Return (x, y) of the center of cell containing provided text 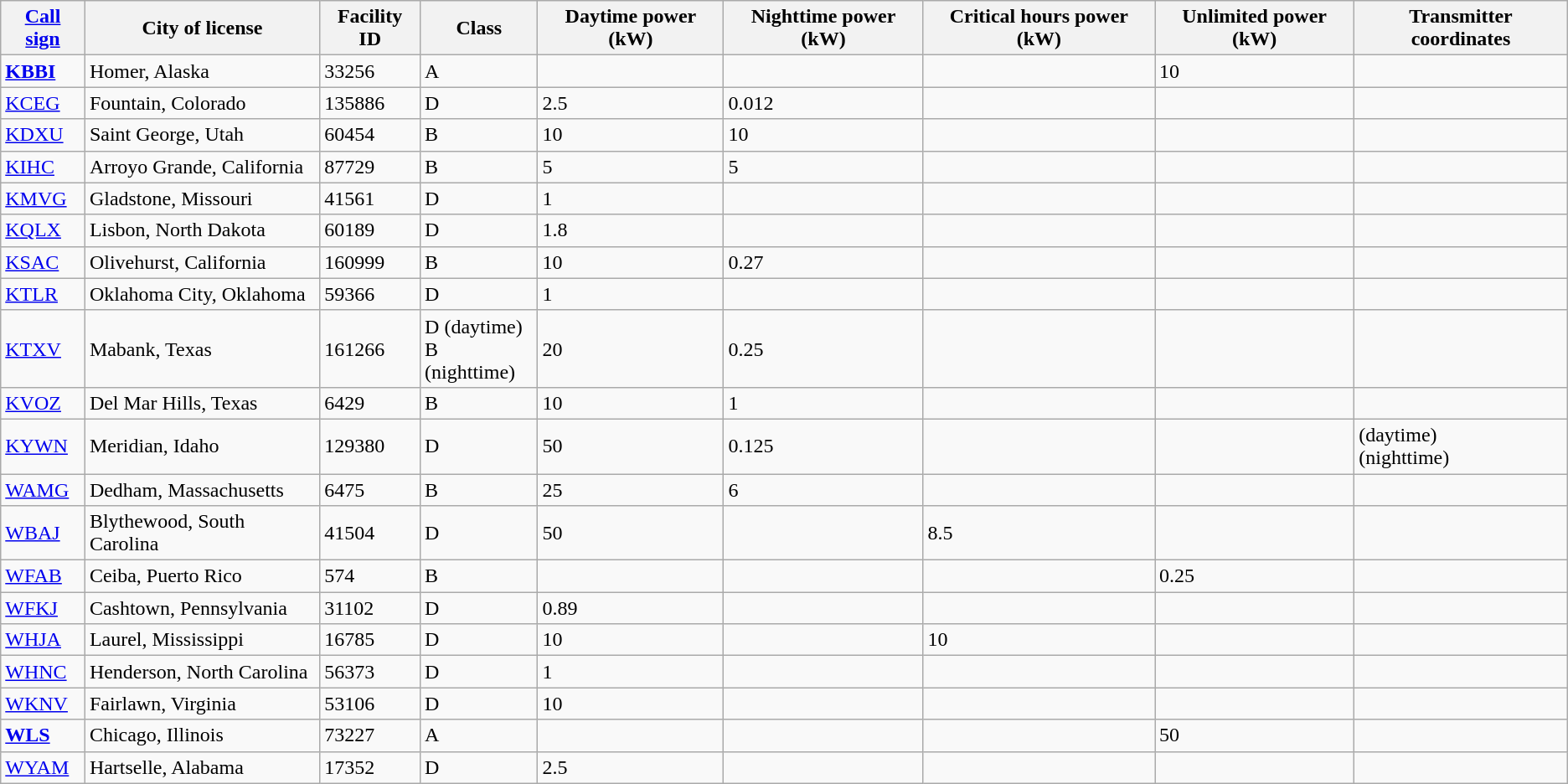
129380 (370, 446)
KIHC (44, 167)
KDXU (44, 135)
Olivehurst, California (202, 262)
0.012 (823, 103)
Laurel, Mississippi (202, 640)
20 (631, 348)
0.89 (631, 608)
8.5 (1039, 533)
Call sign (44, 28)
Blythewood, South Carolina (202, 533)
WAMG (44, 490)
WLS (44, 735)
Henderson, North Carolina (202, 672)
Gladstone, Missouri (202, 199)
WHJA (44, 640)
WFKJ (44, 608)
73227 (370, 735)
WBAJ (44, 533)
6 (823, 490)
Meridian, Idaho (202, 446)
Nighttime power (kW) (823, 28)
WKNV (44, 704)
Facility ID (370, 28)
Daytime power (kW) (631, 28)
D (daytime)B (nighttime) (479, 348)
WFAB (44, 576)
Oklahoma City, Oklahoma (202, 294)
0.27 (823, 262)
KQLX (44, 230)
KTLR (44, 294)
WYAM (44, 767)
Chicago, Illinois (202, 735)
87729 (370, 167)
KSAC (44, 262)
KTXV (44, 348)
City of license (202, 28)
1.8 (631, 230)
Transmitter coordinates (1461, 28)
Del Mar Hills, Texas (202, 403)
Critical hours power (kW) (1039, 28)
Arroyo Grande, California (202, 167)
16785 (370, 640)
KBBI (44, 71)
6475 (370, 490)
60454 (370, 135)
56373 (370, 672)
(daytime) (nighttime) (1461, 446)
53106 (370, 704)
161266 (370, 348)
Hartselle, Alabama (202, 767)
0.125 (823, 446)
41561 (370, 199)
135886 (370, 103)
59366 (370, 294)
60189 (370, 230)
KVOZ (44, 403)
25 (631, 490)
33256 (370, 71)
31102 (370, 608)
KCEG (44, 103)
Ceiba, Puerto Rico (202, 576)
KYWN (44, 446)
Cashtown, Pennsylvania (202, 608)
WHNC (44, 672)
574 (370, 576)
Unlimited power (kW) (1255, 28)
Class (479, 28)
Lisbon, North Dakota (202, 230)
17352 (370, 767)
Fountain, Colorado (202, 103)
160999 (370, 262)
Saint George, Utah (202, 135)
KMVG (44, 199)
Dedham, Massachusetts (202, 490)
Fairlawn, Virginia (202, 704)
Mabank, Texas (202, 348)
6429 (370, 403)
Homer, Alaska (202, 71)
41504 (370, 533)
